Locate the cell with the specified text and output its (X, Y) center coordinate. 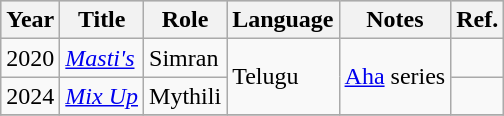
Language (283, 20)
Year (30, 20)
Mythili (186, 96)
Mix Up (102, 96)
2024 (30, 96)
Simran (186, 58)
2020 (30, 58)
Telugu (283, 77)
Masti's (102, 58)
Notes (395, 20)
Title (102, 20)
Role (186, 20)
Aha series (395, 77)
Ref. (478, 20)
